From the cell containing the given text, extract its center point as [X, Y] coordinate. 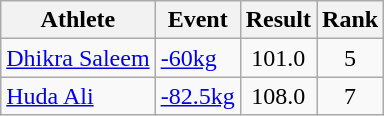
Event [198, 20]
7 [350, 96]
108.0 [278, 96]
101.0 [278, 58]
Athlete [78, 20]
-82.5kg [198, 96]
-60kg [198, 58]
Result [278, 20]
Huda Ali [78, 96]
5 [350, 58]
Rank [350, 20]
Dhikra Saleem [78, 58]
